Extract the [x, y] coordinate from the center of the cell holding the provided text.  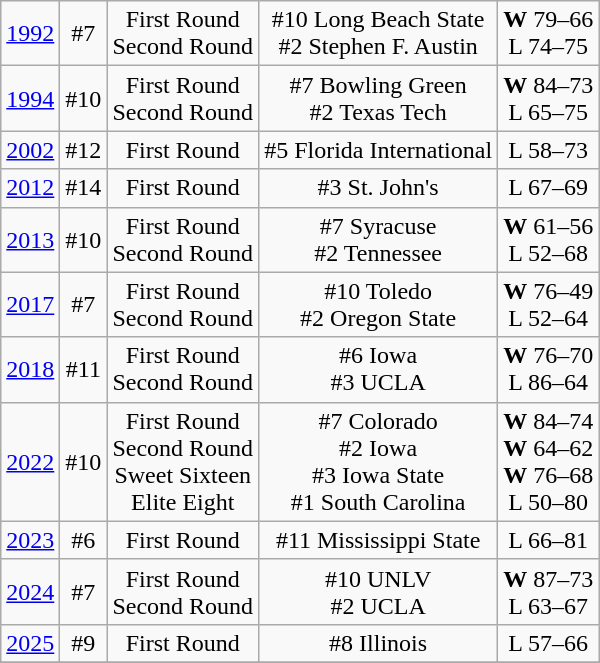
2018 [30, 370]
L 66–81 [548, 540]
1992 [30, 34]
#3 St. John's [378, 188]
#7 Bowling Green#2 Texas Tech [378, 98]
2024 [30, 592]
2022 [30, 462]
#7 Colorado#2 Iowa#3 Iowa State#1 South Carolina [378, 462]
2025 [30, 643]
2002 [30, 150]
First RoundSecond RoundSweet SixteenElite Eight [183, 462]
#12 [84, 150]
#7 Syracuse#2 Tennessee [378, 240]
L 67–69 [548, 188]
#5 Florida International [378, 150]
#8 Illinois [378, 643]
#10 Long Beach State#2 Stephen F. Austin [378, 34]
1994 [30, 98]
2017 [30, 304]
2012 [30, 188]
#9 [84, 643]
#10 Toledo#2 Oregon State [378, 304]
W 87–73L 63–67 [548, 592]
2013 [30, 240]
#6 Iowa#3 UCLA [378, 370]
2023 [30, 540]
#6 [84, 540]
W 76–70L 86–64 [548, 370]
L 58–73 [548, 150]
W 76–49L 52–64 [548, 304]
#11 Mississippi State [378, 540]
W 61–56L 52–68 [548, 240]
W 79–66L 74–75 [548, 34]
L 57–66 [548, 643]
#14 [84, 188]
#10 UNLV#2 UCLA [378, 592]
#11 [84, 370]
W 84–74W 64–62W 76–68L 50–80 [548, 462]
W 84–73L 65–75 [548, 98]
